From the cell containing the given text, extract its center point as (x, y) coordinate. 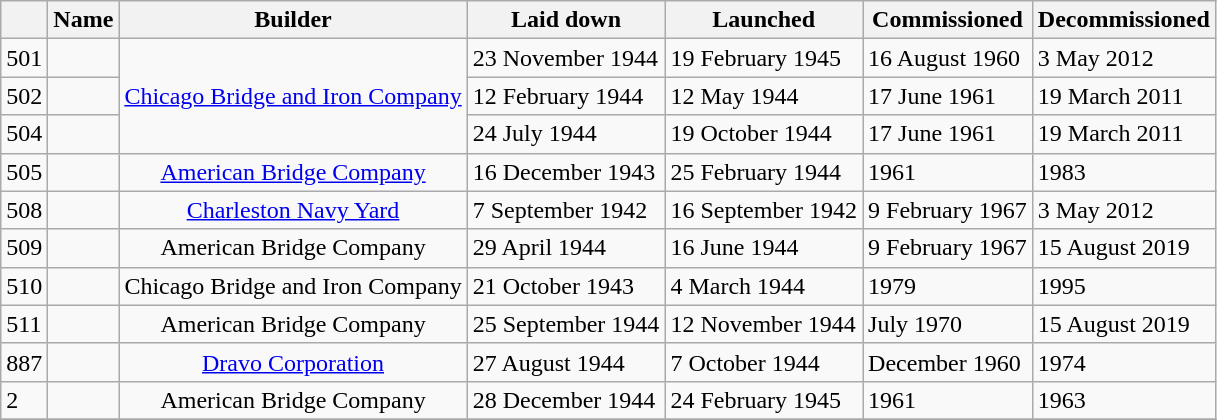
12 February 1944 (566, 96)
19 October 1944 (764, 134)
Charleston Navy Yard (293, 210)
1995 (1124, 286)
Dravo Corporation (293, 362)
28 December 1944 (566, 400)
July 1970 (948, 324)
12 May 1944 (764, 96)
23 November 1944 (566, 58)
24 February 1945 (764, 400)
7 September 1942 (566, 210)
December 1960 (948, 362)
19 February 1945 (764, 58)
Builder (293, 20)
1974 (1124, 362)
16 June 1944 (764, 248)
Name (84, 20)
12 November 1944 (764, 324)
508 (24, 210)
4 March 1944 (764, 286)
1979 (948, 286)
16 September 1942 (764, 210)
502 (24, 96)
Launched (764, 20)
16 August 1960 (948, 58)
24 July 1944 (566, 134)
27 August 1944 (566, 362)
16 December 1943 (566, 172)
21 October 1943 (566, 286)
510 (24, 286)
1963 (1124, 400)
29 April 1944 (566, 248)
511 (24, 324)
1983 (1124, 172)
7 October 1944 (764, 362)
Commissioned (948, 20)
2 (24, 400)
Laid down (566, 20)
887 (24, 362)
25 September 1944 (566, 324)
505 (24, 172)
Decommissioned (1124, 20)
509 (24, 248)
504 (24, 134)
25 February 1944 (764, 172)
501 (24, 58)
